Capture the cell that displays the provided text and extract its (X, Y) central coordinate. 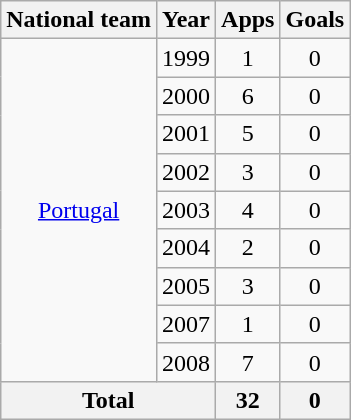
Year (186, 20)
2000 (186, 96)
5 (248, 134)
2002 (186, 172)
1999 (186, 58)
2001 (186, 134)
National team (79, 20)
2004 (186, 248)
7 (248, 362)
2005 (186, 286)
Apps (248, 20)
32 (248, 400)
6 (248, 96)
2007 (186, 324)
Portugal (79, 210)
2003 (186, 210)
4 (248, 210)
Total (108, 400)
Goals (315, 20)
2008 (186, 362)
2 (248, 248)
